Extract the (X, Y) coordinate from the center of the cell holding the provided text.  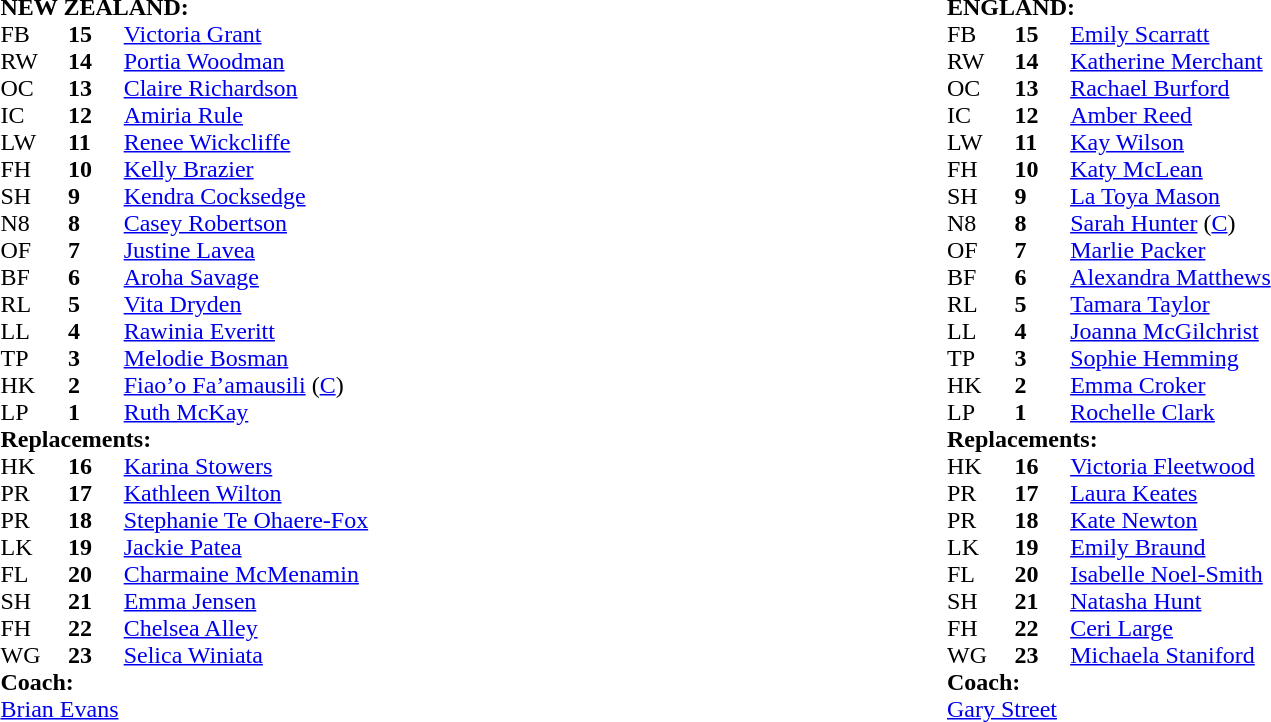
Emma Jensen (328, 602)
Renee Wickcliffe (328, 142)
Portia Woodman (328, 62)
Charmaine McMenamin (328, 574)
Claire Richardson (328, 88)
Karina Stowers (328, 466)
Justine Lavea (328, 250)
Fiao’o Fa’amausili (C) (328, 386)
Kendra Cocksedge (328, 196)
Casey Robertson (328, 224)
Victoria Grant (328, 34)
Melodie Bosman (328, 358)
Rawinia Everitt (328, 332)
Amiria Rule (328, 116)
Selica Winiata (328, 656)
Vita Dryden (328, 304)
Jackie Patea (328, 548)
Ruth McKay (328, 412)
Chelsea Alley (328, 628)
Replacements: (470, 440)
Kathleen Wilton (328, 494)
Kelly Brazier (328, 170)
Stephanie Te Ohaere-Fox (328, 520)
Aroha Savage (328, 278)
Coach: (470, 682)
